Capture the cell that displays the provided text and extract its [x, y] central coordinate. 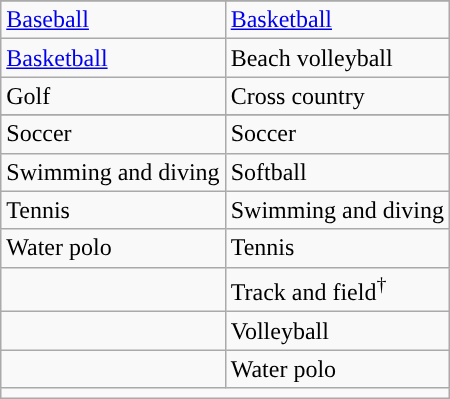
Softball [337, 172]
Track and field† [337, 290]
Volleyball [337, 331]
Golf [113, 96]
Baseball [113, 20]
Beach volleyball [337, 58]
Cross country [337, 96]
